Identify which cell holds the provided text, then report its [x, y] central coordinate. 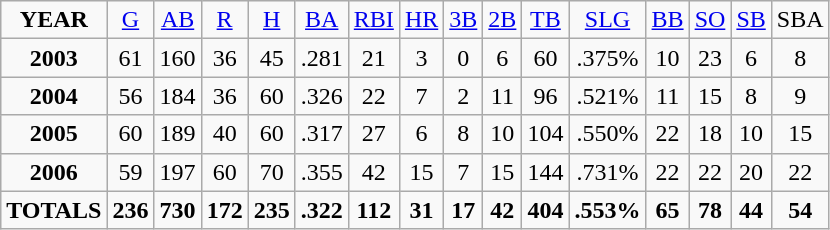
104 [546, 134]
56 [130, 96]
.317 [322, 134]
20 [751, 172]
SB [751, 20]
.553% [608, 210]
70 [272, 172]
TB [546, 20]
.355 [322, 172]
.322 [322, 210]
2006 [54, 172]
YEAR [54, 20]
21 [374, 58]
54 [800, 210]
27 [374, 134]
23 [710, 58]
61 [130, 58]
9 [800, 96]
RBI [374, 20]
17 [464, 210]
172 [224, 210]
.326 [322, 96]
78 [710, 210]
.550% [608, 134]
.375% [608, 58]
40 [224, 134]
AB [178, 20]
65 [668, 210]
SO [710, 20]
236 [130, 210]
2005 [54, 134]
44 [751, 210]
197 [178, 172]
730 [178, 210]
R [224, 20]
160 [178, 58]
HR [421, 20]
184 [178, 96]
18 [710, 134]
404 [546, 210]
112 [374, 210]
G [130, 20]
96 [546, 96]
SBA [800, 20]
BB [668, 20]
0 [464, 58]
235 [272, 210]
189 [178, 134]
45 [272, 58]
2003 [54, 58]
.731% [608, 172]
2 [464, 96]
3 [421, 58]
.281 [322, 58]
H [272, 20]
BA [322, 20]
31 [421, 210]
SLG [608, 20]
TOTALS [54, 210]
.521% [608, 96]
144 [546, 172]
59 [130, 172]
3B [464, 20]
2004 [54, 96]
2B [502, 20]
